Extract the [X, Y] coordinate from the center of the cell holding the provided text.  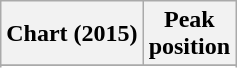
Peakposition [189, 34]
Chart (2015) [72, 34]
